From the cell containing the given text, extract its center point as [X, Y] coordinate. 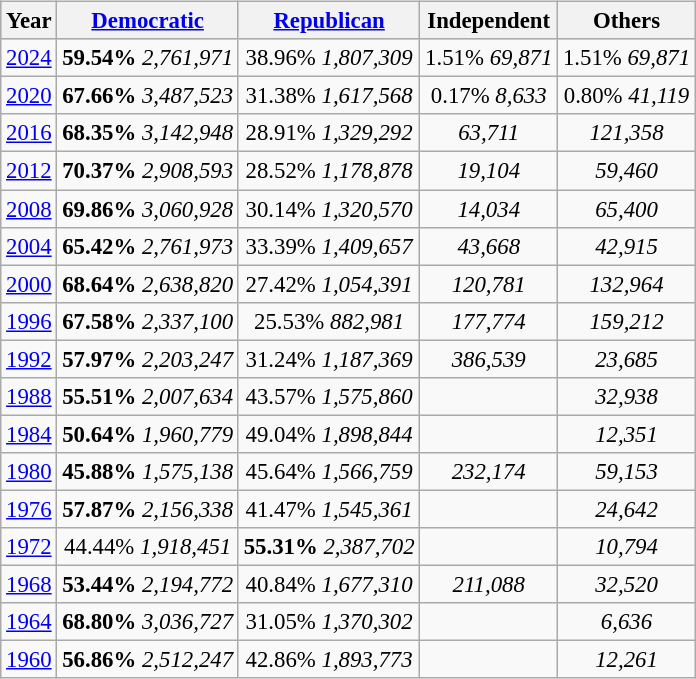
Democratic [148, 21]
1960 [29, 660]
56.86% 2,512,247 [148, 660]
1976 [29, 509]
31.24% 1,187,369 [328, 359]
70.37% 2,908,593 [148, 171]
120,781 [489, 284]
65.42% 2,761,973 [148, 246]
41.47% 1,545,361 [328, 509]
68.80% 3,036,727 [148, 622]
2000 [29, 284]
43.57% 1,575,860 [328, 396]
1968 [29, 584]
53.44% 2,194,772 [148, 584]
Republican [328, 21]
59.54% 2,761,971 [148, 58]
57.97% 2,203,247 [148, 359]
28.52% 1,178,878 [328, 171]
121,358 [627, 133]
28.91% 1,329,292 [328, 133]
30.14% 1,320,570 [328, 209]
67.58% 2,337,100 [148, 321]
43,668 [489, 246]
0.80% 41,119 [627, 96]
2008 [29, 209]
1964 [29, 622]
1980 [29, 472]
33.39% 1,409,657 [328, 246]
177,774 [489, 321]
38.96% 1,807,309 [328, 58]
14,034 [489, 209]
27.42% 1,054,391 [328, 284]
31.05% 1,370,302 [328, 622]
2012 [29, 171]
63,711 [489, 133]
Independent [489, 21]
1996 [29, 321]
42.86% 1,893,773 [328, 660]
49.04% 1,898,844 [328, 434]
45.64% 1,566,759 [328, 472]
55.51% 2,007,634 [148, 396]
1984 [29, 434]
32,938 [627, 396]
1992 [29, 359]
59,460 [627, 171]
65,400 [627, 209]
67.66% 3,487,523 [148, 96]
159,212 [627, 321]
68.64% 2,638,820 [148, 284]
Others [627, 21]
40.84% 1,677,310 [328, 584]
211,088 [489, 584]
57.87% 2,156,338 [148, 509]
2024 [29, 58]
45.88% 1,575,138 [148, 472]
32,520 [627, 584]
69.86% 3,060,928 [148, 209]
23,685 [627, 359]
42,915 [627, 246]
132,964 [627, 284]
6,636 [627, 622]
12,351 [627, 434]
25.53% 882,981 [328, 321]
68.35% 3,142,948 [148, 133]
55.31% 2,387,702 [328, 547]
0.17% 8,633 [489, 96]
Year [29, 21]
2016 [29, 133]
232,174 [489, 472]
10,794 [627, 547]
44.44% 1,918,451 [148, 547]
59,153 [627, 472]
12,261 [627, 660]
1972 [29, 547]
1988 [29, 396]
24,642 [627, 509]
2004 [29, 246]
19,104 [489, 171]
50.64% 1,960,779 [148, 434]
2020 [29, 96]
386,539 [489, 359]
31.38% 1,617,568 [328, 96]
